For the text-containing cell, return its midpoint in (X, Y) coordinate format. 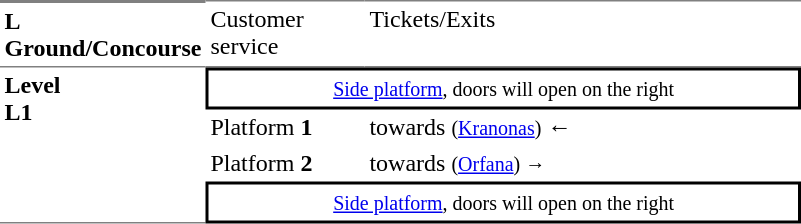
Platform 2 (286, 164)
towards (Orfana) → (583, 164)
Tickets/Exits (583, 34)
Customer service (286, 34)
towards (Kranonas) ← (583, 128)
LGround/Concourse (103, 34)
LevelL1 (103, 146)
Platform 1 (286, 128)
